Output the [X, Y] coordinate of the center of the cell containing the given text.  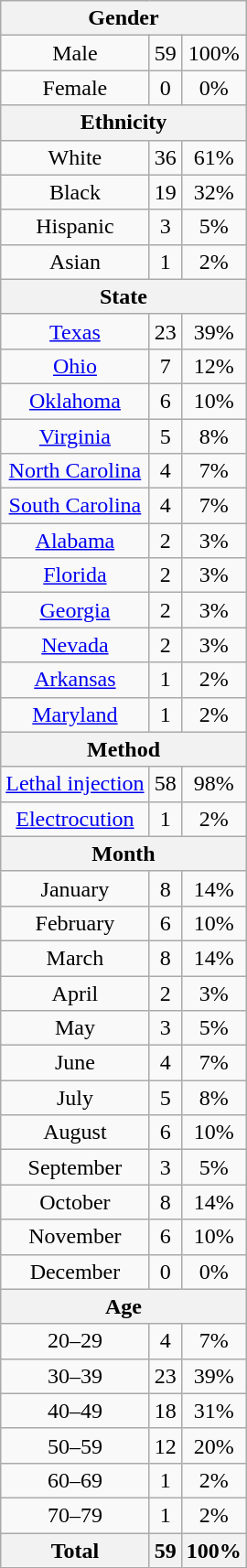
60–69 [75, 1480]
98% [214, 784]
12% [214, 366]
50–59 [75, 1445]
Hispanic [75, 227]
70–79 [75, 1515]
Black [75, 192]
White [75, 157]
January [75, 888]
Florida [75, 575]
September [75, 1167]
Gender [123, 18]
August [75, 1133]
Alabama [75, 541]
Method [123, 749]
June [75, 1063]
Texas [75, 331]
July [75, 1098]
12 [165, 1445]
Georgia [75, 610]
36 [165, 157]
58 [165, 784]
Arkansas [75, 680]
Virginia [75, 436]
Female [75, 88]
20–29 [75, 1341]
Total [75, 1551]
Ethnicity [123, 123]
December [75, 1272]
South Carolina [75, 506]
31% [214, 1411]
Ohio [75, 366]
19 [165, 192]
Asian [75, 262]
Age [123, 1306]
Oklahoma [75, 401]
April [75, 993]
Lethal injection [75, 784]
October [75, 1202]
Electrocution [75, 819]
May [75, 1028]
30–39 [75, 1376]
March [75, 958]
40–49 [75, 1411]
18 [165, 1411]
20% [214, 1445]
Male [75, 53]
7 [165, 366]
North Carolina [75, 471]
Nevada [75, 645]
61% [214, 157]
Maryland [75, 714]
32% [214, 192]
November [75, 1237]
State [123, 296]
Month [123, 854]
February [75, 923]
